Identify which cell holds the provided text, then report its [x, y] central coordinate. 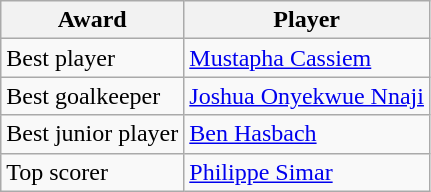
Joshua Onyekwue Nnaji [307, 96]
Best player [92, 58]
Ben Hasbach [307, 134]
Mustapha Cassiem [307, 58]
Best junior player [92, 134]
Award [92, 20]
Player [307, 20]
Top scorer [92, 172]
Philippe Simar [307, 172]
Best goalkeeper [92, 96]
